Detect which cell encompasses the target text, then output its (x, y) center coordinate. 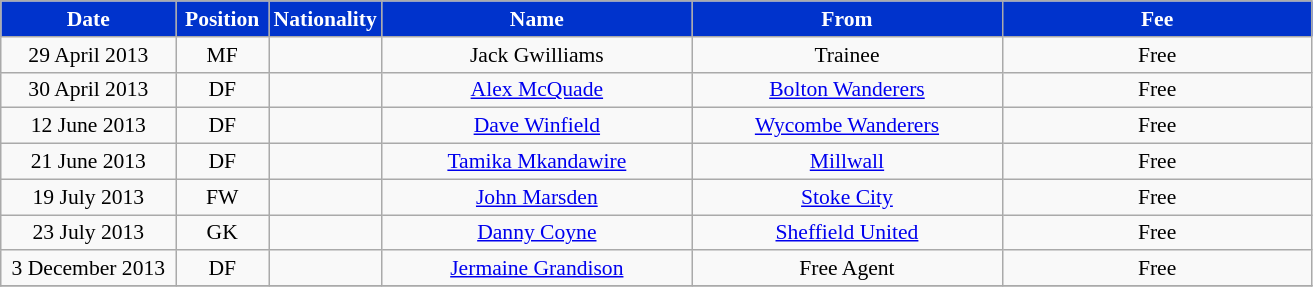
Sheffield United (847, 233)
Wycombe Wanderers (847, 126)
21 June 2013 (88, 162)
19 July 2013 (88, 197)
Jermaine Grandison (537, 269)
30 April 2013 (88, 90)
John Marsden (537, 197)
Alex McQuade (537, 90)
Jack Gwilliams (537, 55)
23 July 2013 (88, 233)
Danny Coyne (537, 233)
Stoke City (847, 197)
FW (222, 197)
From (847, 19)
Trainee (847, 55)
29 April 2013 (88, 55)
Tamika Mkandawire (537, 162)
Bolton Wanderers (847, 90)
Free Agent (847, 269)
Name (537, 19)
Position (222, 19)
Nationality (324, 19)
3 December 2013 (88, 269)
MF (222, 55)
Fee (1157, 19)
Date (88, 19)
Dave Winfield (537, 126)
Millwall (847, 162)
GK (222, 233)
12 June 2013 (88, 126)
